Search for the cell housing the specified text and yield its [X, Y] center coordinate. 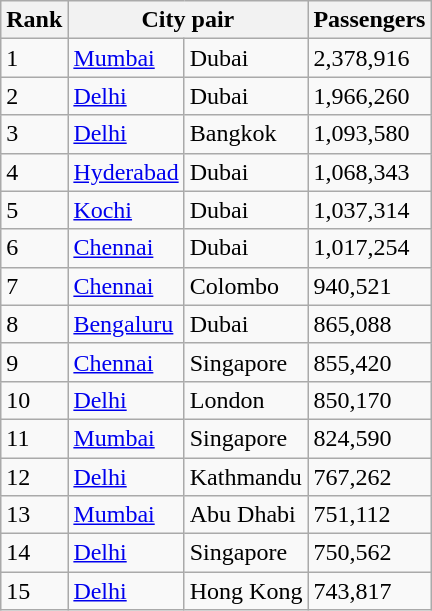
940,521 [370, 286]
850,170 [370, 400]
London [246, 400]
8 [34, 324]
11 [34, 438]
824,590 [370, 438]
5 [34, 210]
14 [34, 553]
4 [34, 172]
13 [34, 515]
743,817 [370, 591]
Colombo [246, 286]
750,562 [370, 553]
1,966,260 [370, 96]
751,112 [370, 515]
Hong Kong [246, 591]
Passengers [370, 20]
Bengaluru [126, 324]
6 [34, 248]
10 [34, 400]
Hyderabad [126, 172]
1,093,580 [370, 134]
1,037,314 [370, 210]
2 [34, 96]
Abu Dhabi [246, 515]
767,262 [370, 477]
7 [34, 286]
1,068,343 [370, 172]
Kathmandu [246, 477]
Rank [34, 20]
9 [34, 362]
City pair [188, 20]
855,420 [370, 362]
1,017,254 [370, 248]
Bangkok [246, 134]
1 [34, 58]
12 [34, 477]
3 [34, 134]
2,378,916 [370, 58]
865,088 [370, 324]
15 [34, 591]
Kochi [126, 210]
